Output the (x, y) coordinate of the center of the cell containing the given text.  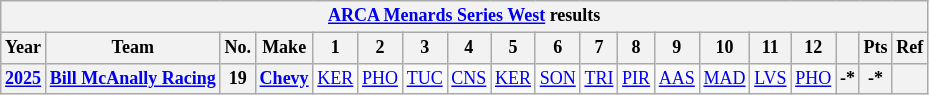
11 (770, 48)
2 (380, 48)
PIR (636, 78)
Make (284, 48)
12 (814, 48)
5 (514, 48)
10 (724, 48)
ARCA Menards Series West results (464, 16)
7 (599, 48)
19 (238, 78)
Chevy (284, 78)
TUC (424, 78)
TRI (599, 78)
1 (336, 48)
No. (238, 48)
LVS (770, 78)
8 (636, 48)
Bill McAnally Racing (132, 78)
2025 (24, 78)
6 (558, 48)
3 (424, 48)
CNS (469, 78)
AAS (676, 78)
Team (132, 48)
Ref (910, 48)
MAD (724, 78)
SON (558, 78)
9 (676, 48)
Year (24, 48)
4 (469, 48)
Pts (876, 48)
